For the text-containing cell, return its midpoint in (x, y) coordinate format. 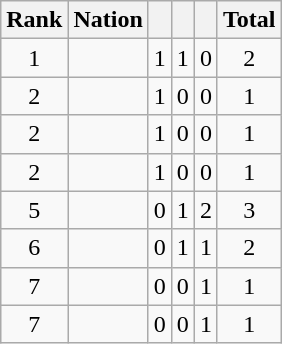
6 (34, 248)
5 (34, 210)
3 (249, 210)
Rank (34, 20)
Nation (108, 20)
Total (249, 20)
